Search for the cell housing the specified text and yield its (X, Y) center coordinate. 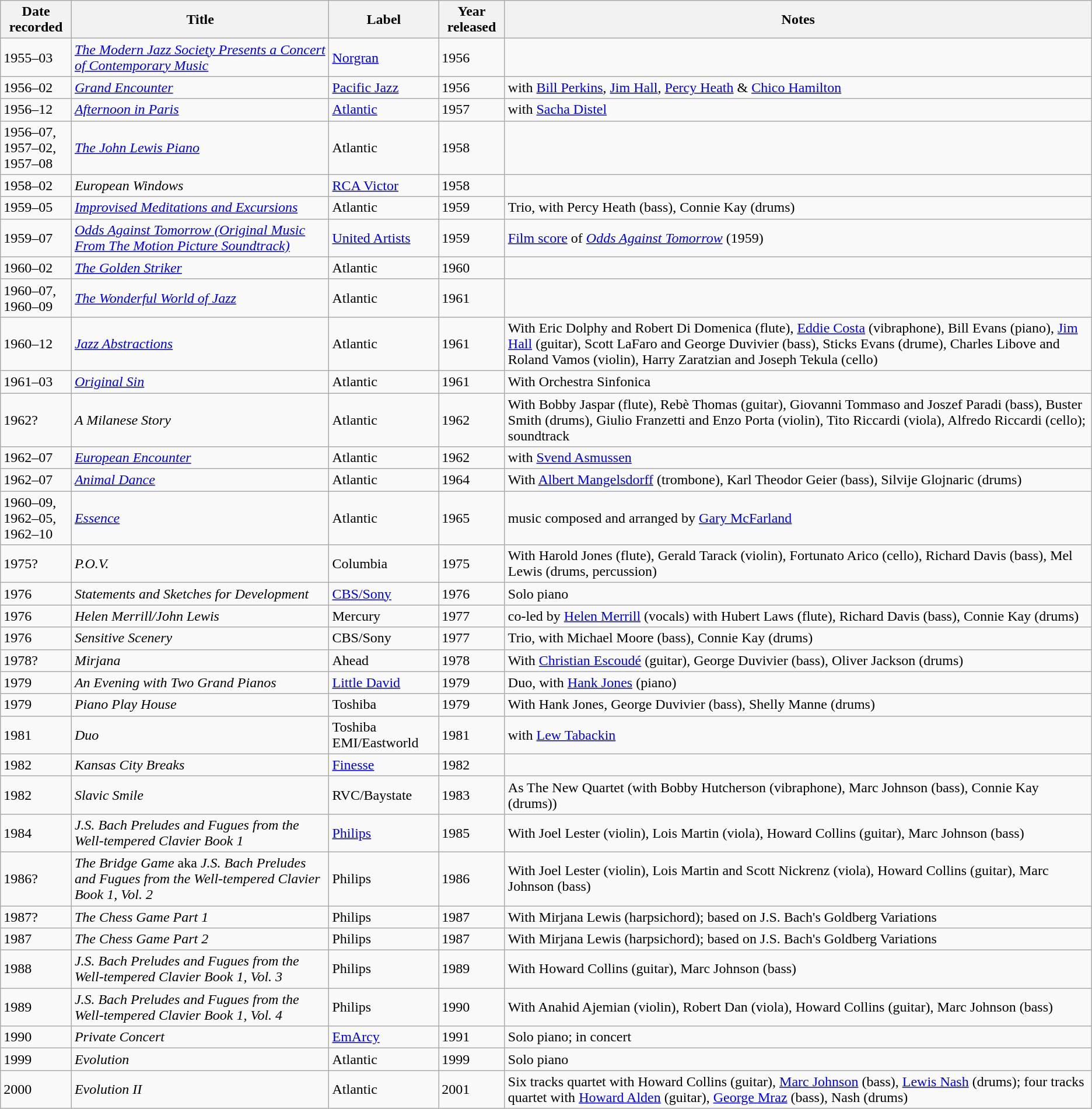
music composed and arranged by Gary McFarland (798, 518)
With Hank Jones, George Duvivier (bass), Shelly Manne (drums) (798, 705)
Notes (798, 20)
Trio, with Michael Moore (bass), Connie Kay (drums) (798, 638)
1956–12 (36, 110)
Piano Play House (200, 705)
1988 (36, 970)
Evolution II (200, 1090)
Private Concert (200, 1037)
Finesse (384, 765)
Solo piano; in concert (798, 1037)
1956–02 (36, 88)
Grand Encounter (200, 88)
With Orchestra Sinfonica (798, 382)
An Evening with Two Grand Pianos (200, 683)
1978 (471, 660)
J.S. Bach Preludes and Fugues from the Well-tempered Clavier Book 1, Vol. 3 (200, 970)
P.O.V. (200, 564)
With Joel Lester (violin), Lois Martin and Scott Nickrenz (viola), Howard Collins (guitar), Marc Johnson (bass) (798, 879)
Animal Dance (200, 480)
1986? (36, 879)
with Sacha Distel (798, 110)
1959–07 (36, 238)
with Svend Asmussen (798, 458)
1961–03 (36, 382)
1960–07, 1960–09 (36, 298)
2001 (471, 1090)
1978? (36, 660)
United Artists (384, 238)
1958–02 (36, 186)
1984 (36, 833)
European Encounter (200, 458)
The Golden Striker (200, 268)
1975? (36, 564)
With Albert Mangelsdorff (trombone), Karl Theodor Geier (bass), Silvije Glojnaric (drums) (798, 480)
1991 (471, 1037)
Trio, with Percy Heath (bass), Connie Kay (drums) (798, 208)
Toshiba (384, 705)
1964 (471, 480)
1956–07, 1957–02, 1957–08 (36, 148)
Duo, with Hank Jones (piano) (798, 683)
A Milanese Story (200, 420)
1959–05 (36, 208)
1985 (471, 833)
2000 (36, 1090)
with Lew Tabackin (798, 735)
1962? (36, 420)
The John Lewis Piano (200, 148)
Evolution (200, 1059)
1986 (471, 879)
Mirjana (200, 660)
With Joel Lester (violin), Lois Martin (viola), Howard Collins (guitar), Marc Johnson (bass) (798, 833)
1960–09, 1962–05, 1962–10 (36, 518)
Afternoon in Paris (200, 110)
Kansas City Breaks (200, 765)
1955–03 (36, 57)
Original Sin (200, 382)
co-led by Helen Merrill (vocals) with Hubert Laws (flute), Richard Davis (bass), Connie Kay (drums) (798, 616)
Label (384, 20)
Essence (200, 518)
Norgran (384, 57)
Slavic Smile (200, 795)
Toshiba EMI/Eastworld (384, 735)
The Wonderful World of Jazz (200, 298)
1983 (471, 795)
Odds Against Tomorrow (Original Music From The Motion Picture Soundtrack) (200, 238)
Helen Merrill/John Lewis (200, 616)
With Harold Jones (flute), Gerald Tarack (violin), Fortunato Arico (cello), Richard Davis (bass), Mel Lewis (drums, percussion) (798, 564)
1987? (36, 916)
Sensitive Scenery (200, 638)
J.S. Bach Preludes and Fugues from the Well-tempered Clavier Book 1 (200, 833)
The Modern Jazz Society Presents a Concert of Contemporary Music (200, 57)
The Chess Game Part 2 (200, 939)
Little David (384, 683)
Duo (200, 735)
Mercury (384, 616)
Statements and Sketches for Development (200, 594)
Jazz Abstractions (200, 344)
The Chess Game Part 1 (200, 916)
Film score of Odds Against Tomorrow (1959) (798, 238)
with Bill Perkins, Jim Hall, Percy Heath & Chico Hamilton (798, 88)
European Windows (200, 186)
RVC/Baystate (384, 795)
With Howard Collins (guitar), Marc Johnson (bass) (798, 970)
RCA Victor (384, 186)
Improvised Meditations and Excursions (200, 208)
As The New Quartet (with Bobby Hutcherson (vibraphone), Marc Johnson (bass), Connie Kay (drums)) (798, 795)
EmArcy (384, 1037)
Year released (471, 20)
With Christian Escoudé (guitar), George Duvivier (bass), Oliver Jackson (drums) (798, 660)
The Bridge Game aka J.S. Bach Preludes and Fugues from the Well-tempered Clavier Book 1, Vol. 2 (200, 879)
Ahead (384, 660)
1960 (471, 268)
J.S. Bach Preludes and Fugues from the Well-tempered Clavier Book 1, Vol. 4 (200, 1007)
Date recorded (36, 20)
1960–12 (36, 344)
With Anahid Ajemian (violin), Robert Dan (viola), Howard Collins (guitar), Marc Johnson (bass) (798, 1007)
1960–02 (36, 268)
Pacific Jazz (384, 88)
1957 (471, 110)
1975 (471, 564)
Title (200, 20)
1965 (471, 518)
Columbia (384, 564)
